For the text-containing cell, return its midpoint in [x, y] coordinate format. 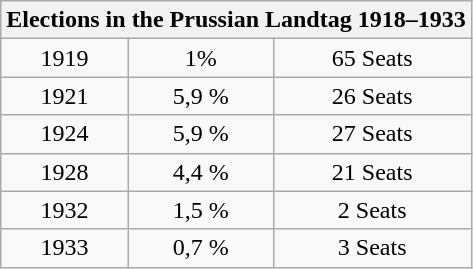
0,7 % [200, 248]
1933 [65, 248]
4,4 % [200, 172]
Elections in the Prussian Landtag 1918–1933 [236, 20]
1928 [65, 172]
1,5 % [200, 210]
65 Seats [372, 58]
26 Seats [372, 96]
1932 [65, 210]
1% [200, 58]
2 Seats [372, 210]
1919 [65, 58]
27 Seats [372, 134]
3 Seats [372, 248]
1924 [65, 134]
21 Seats [372, 172]
1921 [65, 96]
